Return [x, y] of the center of cell containing provided text 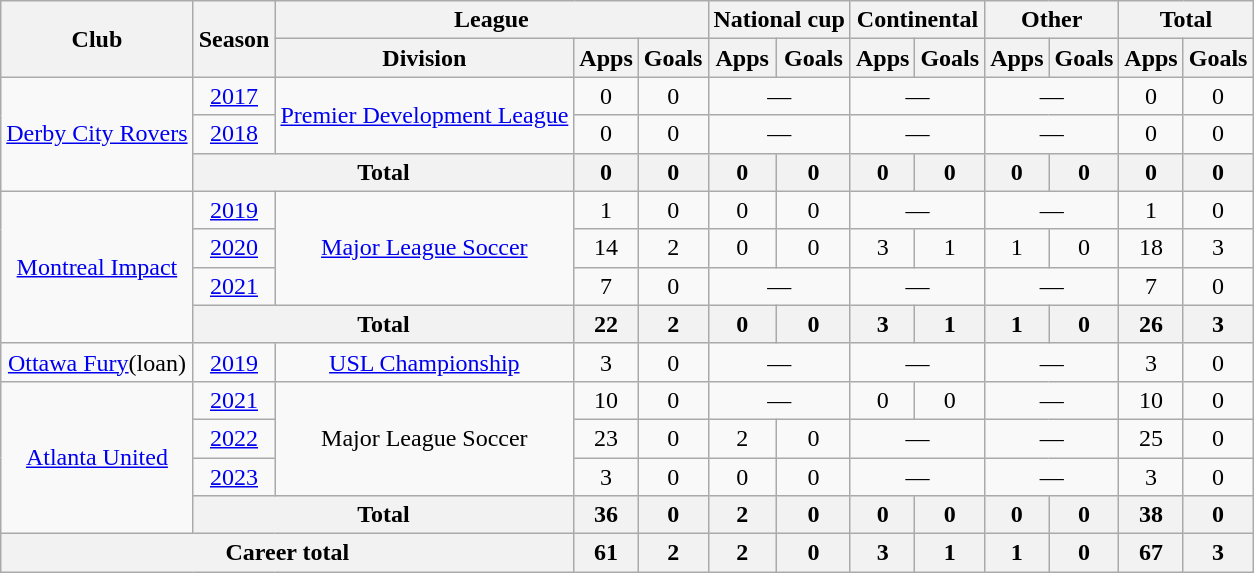
Club [97, 39]
Continental [917, 20]
23 [606, 438]
Derby City Rovers [97, 134]
Ottawa Fury(loan) [97, 362]
36 [606, 515]
League [492, 20]
25 [1151, 438]
Division [424, 58]
61 [606, 553]
Montreal Impact [97, 267]
26 [1151, 324]
2023 [234, 477]
Premier Development League [424, 115]
14 [606, 248]
18 [1151, 248]
2022 [234, 438]
National cup [779, 20]
22 [606, 324]
USL Championship [424, 362]
67 [1151, 553]
Season [234, 39]
2018 [234, 134]
2020 [234, 248]
Atlanta United [97, 457]
2017 [234, 96]
Career total [288, 553]
38 [1151, 515]
Other [1052, 20]
